Search for the cell housing the specified text and yield its [X, Y] center coordinate. 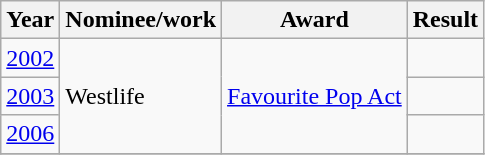
Westlife [141, 96]
2003 [30, 96]
Favourite Pop Act [315, 96]
Nominee/work [141, 20]
2002 [30, 58]
Award [315, 20]
Year [30, 20]
2006 [30, 134]
Result [445, 20]
